Return the (X, Y) coordinate for the center point of the cell that contains the specified text.  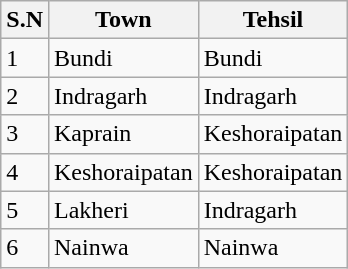
6 (25, 248)
4 (25, 172)
1 (25, 58)
3 (25, 134)
2 (25, 96)
Tehsil (273, 20)
Lakheri (123, 210)
S.N (25, 20)
Kaprain (123, 134)
Town (123, 20)
5 (25, 210)
